Locate the cell with the specified text and output its (x, y) center coordinate. 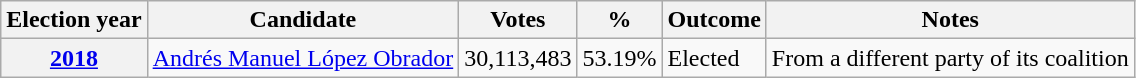
Outcome (714, 20)
Election year (74, 20)
From a different party of its coalition (950, 58)
53.19% (620, 58)
2018 (74, 58)
Candidate (303, 20)
% (620, 20)
Andrés Manuel López Obrador (303, 58)
Notes (950, 20)
Votes (518, 20)
30,113,483 (518, 58)
Elected (714, 58)
